Detect which cell encompasses the target text, then output its (X, Y) center coordinate. 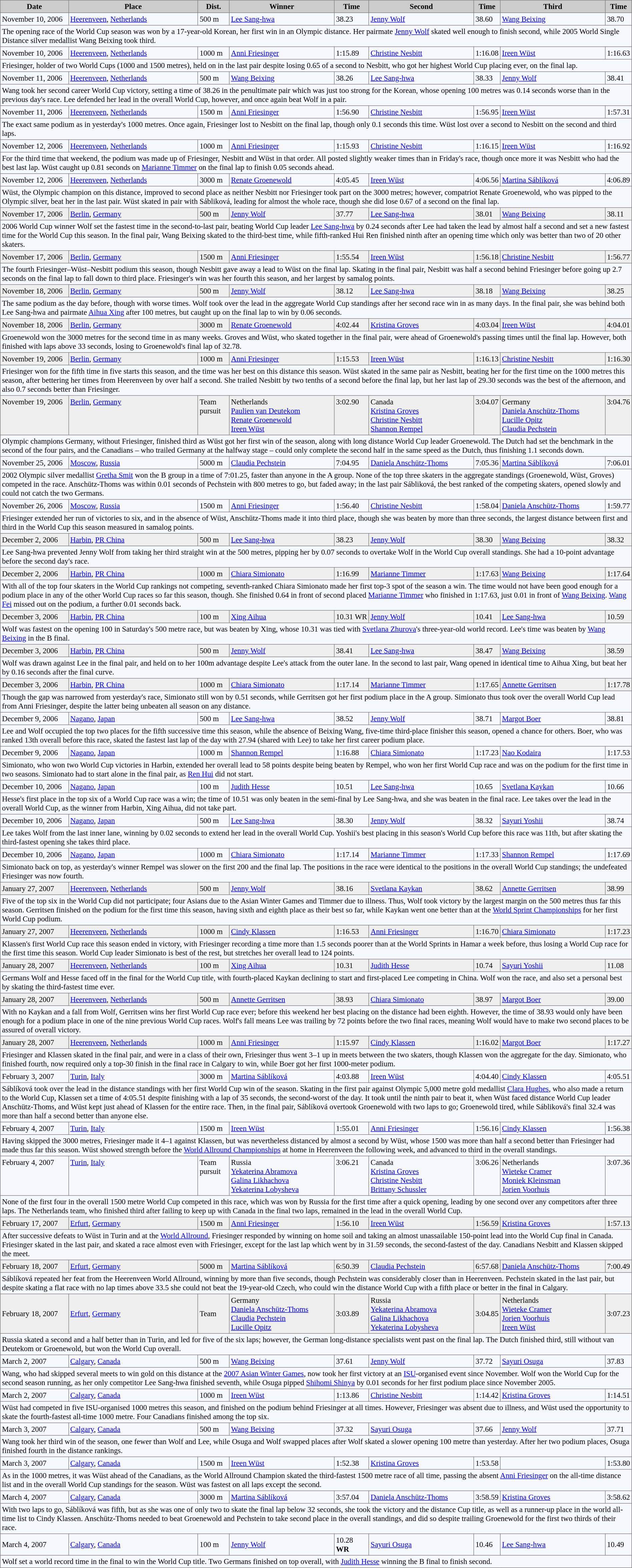
3:58.62 (619, 1497)
38.70 (619, 19)
38.26 (352, 78)
1:16.30 (619, 359)
38.52 (352, 719)
1:17.63 (487, 574)
37.61 (352, 1361)
1:56.59 (487, 1223)
38.25 (619, 291)
1:56.16 (487, 1128)
1:52.38 (352, 1463)
1:16.70 (487, 931)
CanadaKristina GrovesChristine NesbittBrittany Schussler (421, 1176)
1:16.02 (487, 1042)
1:58.04 (487, 506)
February 17, 2007 (35, 1223)
10.74 (487, 965)
Third (553, 7)
1:56.38 (619, 1128)
1:15.97 (352, 1042)
1:17.78 (619, 685)
3:07.36 (619, 1176)
CanadaKristina GrovesChristine NesbittShannon Rempel (421, 415)
37.32 (352, 1429)
NetherlandsWieteke CramerMoniek KleinsmanJorien Voorhuis (553, 1176)
7:05.36 (487, 463)
1:16.08 (487, 53)
38.33 (487, 78)
4:04.01 (619, 325)
1:56.90 (352, 112)
37.71 (619, 1429)
1:15.53 (352, 359)
38.60 (487, 19)
1:14.51 (619, 1395)
38.18 (487, 291)
10.49 (619, 1544)
38.12 (352, 291)
1:13.86 (352, 1395)
1:14.42 (487, 1395)
38.16 (352, 888)
11.08 (619, 965)
4:03.88 (352, 1076)
4:06.56 (487, 180)
3:57.04 (352, 1497)
37.72 (487, 1361)
1:16.99 (352, 574)
3:04.07 (487, 415)
4:06.89 (619, 180)
10.28 WR (352, 1544)
GermanyDaniela Anschütz-ThomsClaudia PechsteinLucille Opitz (282, 1313)
1:53.80 (619, 1463)
1:57.13 (619, 1223)
GermanyDaniela Anschütz-ThomsLucille OpitzClaudia Pechstein (553, 415)
1:16.53 (352, 931)
38.62 (487, 888)
6:50.39 (352, 1266)
November 26, 2006 (35, 506)
3:58.59 (487, 1497)
1:17.33 (487, 854)
3:02.90 (352, 415)
3:04.85 (487, 1313)
1:57.31 (619, 112)
February 3, 2007 (35, 1076)
4:03.04 (487, 325)
1:53.58 (487, 1463)
NetherlandsWieteke CramerJorien VoorhuisIreen Wüst (553, 1313)
1:16.15 (487, 146)
7:06.01 (619, 463)
1:15.93 (352, 146)
37.66 (487, 1429)
1:56.40 (352, 506)
4:05.45 (352, 180)
6:57.68 (487, 1266)
39.00 (619, 999)
1:56.77 (619, 257)
38.71 (487, 719)
Second (421, 7)
Dist. (214, 7)
1:16.63 (619, 53)
38.99 (619, 888)
38.11 (619, 214)
10.51 (352, 786)
1:56.95 (487, 112)
3:06.21 (352, 1176)
10.46 (487, 1544)
3:07.23 (619, 1313)
37.77 (352, 214)
4:05.51 (619, 1076)
1:17.65 (487, 685)
3:03.89 (352, 1313)
38.93 (352, 999)
10.66 (619, 786)
1:56.10 (352, 1223)
November 25, 2006 (35, 463)
1:17.69 (619, 854)
3:04.76 (619, 415)
10.31 (352, 965)
Team (214, 1313)
1:16.88 (352, 753)
3:06.26 (487, 1176)
1:16.92 (619, 146)
1:17.27 (619, 1042)
38.97 (487, 999)
38.81 (619, 719)
38.01 (487, 214)
1:15.89 (352, 53)
1:59.77 (619, 506)
1:55.01 (352, 1128)
38.74 (619, 820)
10.65 (487, 786)
1:16.13 (487, 359)
NetherlandsPaulien van DeutekomRenate GroenewoldIreen Wüst (282, 415)
1:55.54 (352, 257)
7:00.49 (619, 1266)
7:04.95 (352, 463)
38.47 (487, 651)
1:56.18 (487, 257)
Place (133, 7)
Winner (282, 7)
4:04.40 (487, 1076)
1:17.64 (619, 574)
Date (35, 7)
4:02.44 (352, 325)
10.41 (487, 617)
38.59 (619, 651)
10.59 (619, 617)
1:17.53 (619, 753)
Nao Kodaira (553, 753)
10.31 WR (352, 617)
37.83 (619, 1361)
